Scan for the cell matching the given text and deliver its [X, Y] coordinate at center. 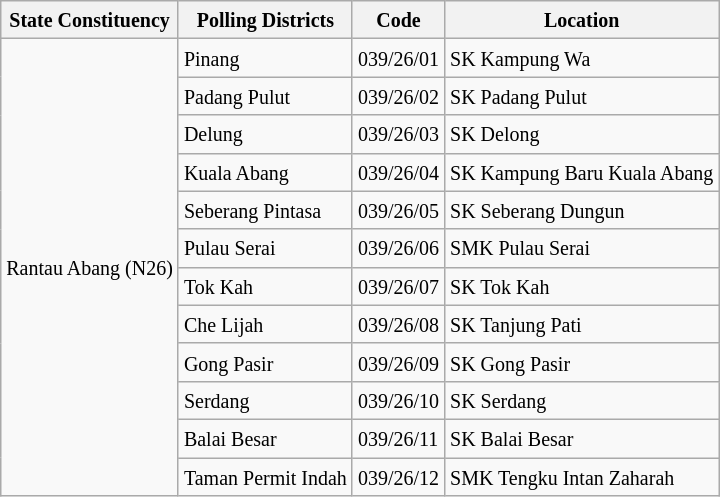
SK Balai Besar [582, 438]
Tok Kah [265, 286]
039/26/09 [398, 362]
Pinang [265, 58]
Polling Districts [265, 20]
Seberang Pintasa [265, 210]
Kuala Abang [265, 172]
Padang Pulut [265, 96]
039/26/06 [398, 248]
Delung [265, 134]
SK Serdang [582, 400]
039/26/07 [398, 286]
Taman Permit Indah [265, 477]
Serdang [265, 400]
039/26/02 [398, 96]
039/26/05 [398, 210]
Balai Besar [265, 438]
SK Tok Kah [582, 286]
Location [582, 20]
SK Gong Pasir [582, 362]
SK Kampung Baru Kuala Abang [582, 172]
Code [398, 20]
SK Padang Pulut [582, 96]
Gong Pasir [265, 362]
039/26/11 [398, 438]
039/26/08 [398, 324]
039/26/10 [398, 400]
Che Lijah [265, 324]
039/26/03 [398, 134]
Pulau Serai [265, 248]
Rantau Abang (N26) [90, 268]
SMK Pulau Serai [582, 248]
SMK Tengku Intan Zaharah [582, 477]
039/26/12 [398, 477]
039/26/01 [398, 58]
SK Seberang Dungun [582, 210]
SK Delong [582, 134]
SK Tanjung Pati [582, 324]
SK Kampung Wa [582, 58]
039/26/04 [398, 172]
State Constituency [90, 20]
